From the cell containing the given text, extract its center point as [X, Y] coordinate. 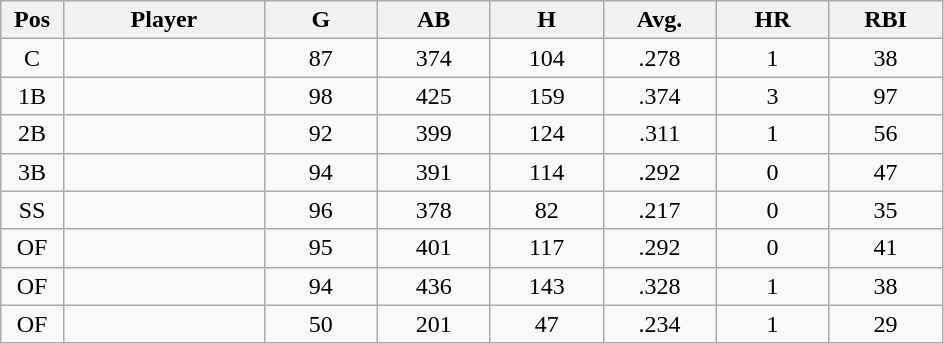
98 [320, 96]
.217 [660, 210]
RBI [886, 20]
3 [772, 96]
82 [546, 210]
201 [434, 324]
HR [772, 20]
114 [546, 172]
95 [320, 248]
92 [320, 134]
50 [320, 324]
399 [434, 134]
378 [434, 210]
97 [886, 96]
56 [886, 134]
41 [886, 248]
AB [434, 20]
104 [546, 58]
143 [546, 286]
96 [320, 210]
117 [546, 248]
124 [546, 134]
.234 [660, 324]
C [32, 58]
3B [32, 172]
.278 [660, 58]
425 [434, 96]
401 [434, 248]
87 [320, 58]
G [320, 20]
391 [434, 172]
.311 [660, 134]
SS [32, 210]
436 [434, 286]
Avg. [660, 20]
2B [32, 134]
35 [886, 210]
29 [886, 324]
159 [546, 96]
1B [32, 96]
374 [434, 58]
.328 [660, 286]
Pos [32, 20]
Player [164, 20]
H [546, 20]
.374 [660, 96]
